Determine the (x, y) coordinate at the center of the cell enclosing the given text.  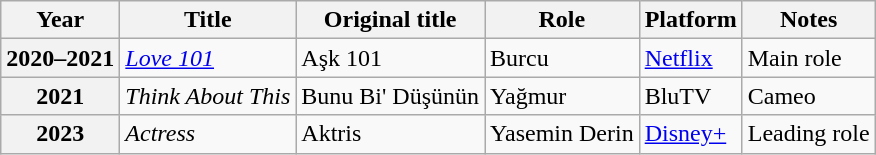
Love 101 (208, 58)
Yağmur (562, 96)
Aşk 101 (390, 58)
2020–2021 (60, 58)
Yasemin Derin (562, 134)
Burcu (562, 58)
Year (60, 20)
Leading role (808, 134)
Netflix (690, 58)
Role (562, 20)
Main role (808, 58)
Think About This (208, 96)
Actress (208, 134)
Title (208, 20)
Bunu Bi' Düşünün (390, 96)
Original title (390, 20)
Cameo (808, 96)
Disney+ (690, 134)
2023 (60, 134)
BluTV (690, 96)
Platform (690, 20)
Aktris (390, 134)
2021 (60, 96)
Notes (808, 20)
